Return (X, Y) of the center of cell containing provided text 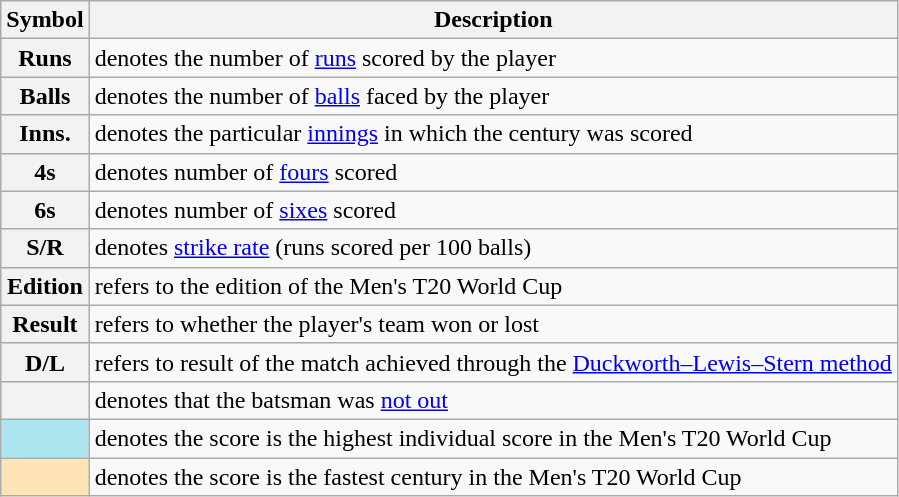
denotes that the batsman was not out (493, 400)
denotes strike rate (runs scored per 100 balls) (493, 248)
6s (45, 210)
Symbol (45, 20)
Inns. (45, 134)
refers to whether the player's team won or lost (493, 324)
denotes the particular innings in which the century was scored (493, 134)
denotes number of sixes scored (493, 210)
D/L (45, 362)
denotes the score is the highest individual score in the Men's T20 World Cup (493, 438)
4s (45, 172)
Result (45, 324)
denotes the score is the fastest century in the Men's T20 World Cup (493, 477)
Balls (45, 96)
Runs (45, 58)
refers to the edition of the Men's T20 World Cup (493, 286)
denotes number of fours scored (493, 172)
S/R (45, 248)
denotes the number of runs scored by the player (493, 58)
Description (493, 20)
Edition (45, 286)
denotes the number of balls faced by the player (493, 96)
refers to result of the match achieved through the Duckworth–Lewis–Stern method (493, 362)
